Determine the (x, y) coordinate at the center of the cell enclosing the given text.  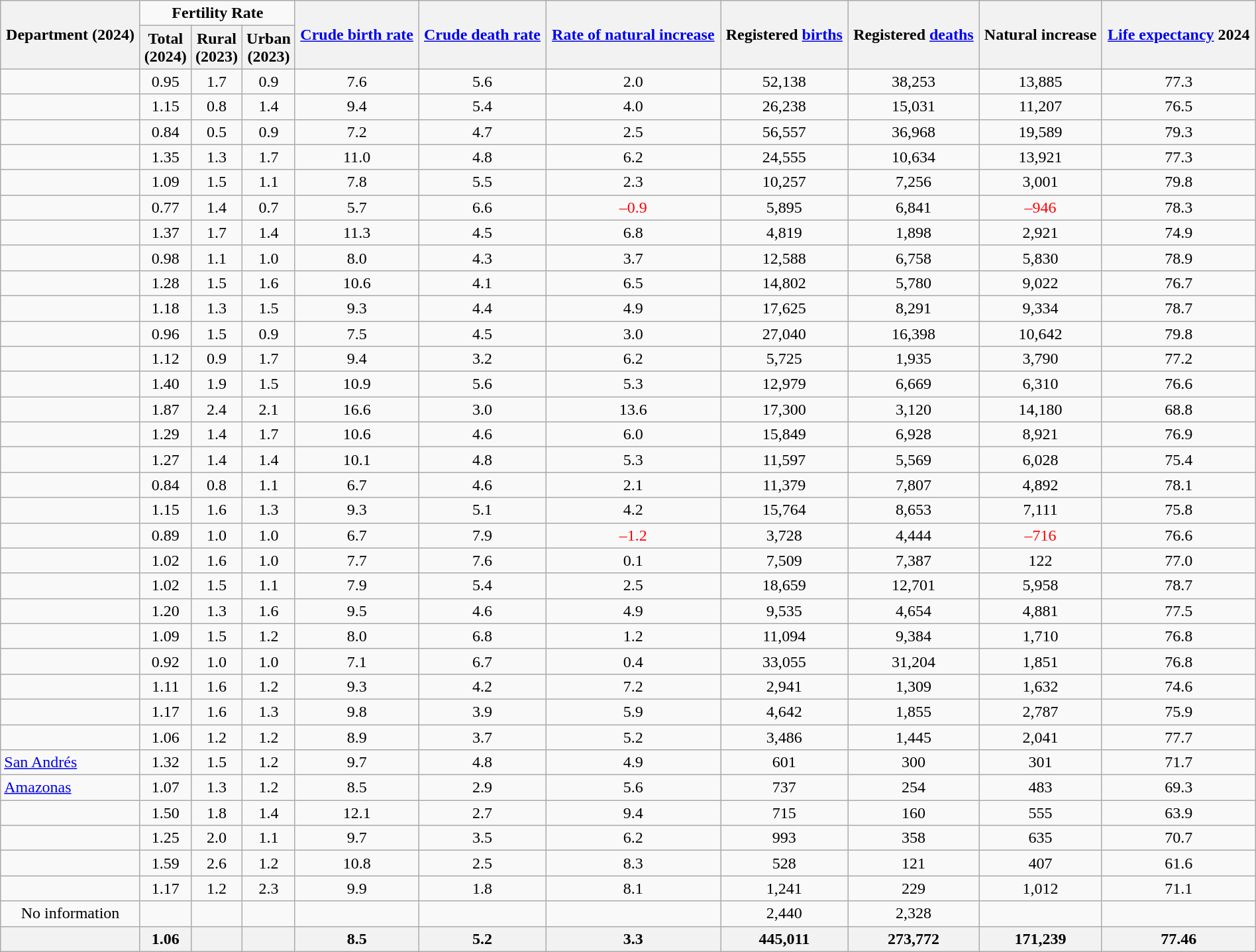
12.1 (356, 813)
2,440 (784, 914)
16.6 (356, 409)
9,334 (1040, 308)
1.59 (166, 863)
7,807 (914, 485)
6,310 (1040, 384)
Crude death rate (482, 34)
3,728 (784, 535)
1.25 (166, 838)
31,204 (914, 661)
4.4 (482, 308)
78.3 (1178, 207)
5,830 (1040, 258)
26,238 (784, 107)
4.7 (482, 132)
1.37 (166, 233)
5.1 (482, 510)
77.0 (1178, 560)
79.3 (1178, 132)
Total(2024) (166, 48)
7,256 (914, 182)
1.40 (166, 384)
11,597 (784, 460)
160 (914, 813)
2.4 (216, 409)
9,535 (784, 611)
1,632 (1040, 686)
13,885 (1040, 81)
36,968 (914, 132)
2,328 (914, 914)
9.5 (356, 611)
14,180 (1040, 409)
2.6 (216, 863)
3.5 (482, 838)
1,309 (914, 686)
254 (914, 788)
8,921 (1040, 435)
61.6 (1178, 863)
407 (1040, 863)
27,040 (784, 333)
5,895 (784, 207)
9,022 (1040, 283)
70.7 (1178, 838)
10,642 (1040, 333)
1,851 (1040, 661)
75.4 (1178, 460)
14,802 (784, 283)
11.0 (356, 157)
17,300 (784, 409)
7,387 (914, 560)
3,001 (1040, 182)
33,055 (784, 661)
–1.2 (633, 535)
15,764 (784, 510)
7.5 (356, 333)
7.7 (356, 560)
229 (914, 888)
75.9 (1178, 712)
715 (784, 813)
8.9 (356, 737)
2,921 (1040, 233)
Department (2024) (70, 34)
7.1 (356, 661)
528 (784, 863)
78.1 (1178, 485)
11,379 (784, 485)
77.2 (1178, 359)
Rural(2023) (216, 48)
6.6 (482, 207)
Rate of natural increase (633, 34)
6.0 (633, 435)
74.9 (1178, 233)
3.3 (633, 939)
19,589 (1040, 132)
445,011 (784, 939)
Fertility Rate (217, 13)
1.18 (166, 308)
6,758 (914, 258)
8,291 (914, 308)
9.8 (356, 712)
4,819 (784, 233)
5.9 (633, 712)
1.35 (166, 157)
3,486 (784, 737)
San Andrés (70, 763)
5.5 (482, 182)
1.27 (166, 460)
–716 (1040, 535)
Life expectancy 2024 (1178, 34)
Crude birth rate (356, 34)
1,710 (1040, 636)
0.4 (633, 661)
4.1 (482, 283)
4,892 (1040, 485)
–0.9 (633, 207)
1.87 (166, 409)
71.7 (1178, 763)
0.77 (166, 207)
171,239 (1040, 939)
16,398 (914, 333)
3,120 (914, 409)
24,555 (784, 157)
10.9 (356, 384)
0.96 (166, 333)
10.1 (356, 460)
635 (1040, 838)
17,625 (784, 308)
1,241 (784, 888)
273,772 (914, 939)
5,569 (914, 460)
1.11 (166, 686)
8.3 (633, 863)
4.3 (482, 258)
No information (70, 914)
122 (1040, 560)
121 (914, 863)
301 (1040, 763)
6,028 (1040, 460)
10,634 (914, 157)
68.8 (1178, 409)
Urban(2023) (268, 48)
0.7 (268, 207)
11,207 (1040, 107)
76.5 (1178, 107)
15,031 (914, 107)
6.5 (633, 283)
555 (1040, 813)
18,659 (784, 586)
71.1 (1178, 888)
0.89 (166, 535)
993 (784, 838)
5,958 (1040, 586)
2.9 (482, 788)
2,941 (784, 686)
13,921 (1040, 157)
12,701 (914, 586)
2,787 (1040, 712)
Amazonas (70, 788)
3.9 (482, 712)
1,012 (1040, 888)
Registered deaths (914, 34)
5.7 (356, 207)
4.0 (633, 107)
69.3 (1178, 788)
6,841 (914, 207)
1,935 (914, 359)
737 (784, 788)
0.1 (633, 560)
4,881 (1040, 611)
4,642 (784, 712)
11,094 (784, 636)
483 (1040, 788)
0.98 (166, 258)
77.5 (1178, 611)
6,669 (914, 384)
63.9 (1178, 813)
300 (914, 763)
7.8 (356, 182)
9.9 (356, 888)
78.9 (1178, 258)
1.32 (166, 763)
Registered births (784, 34)
38,253 (914, 81)
76.9 (1178, 435)
13.6 (633, 409)
10,257 (784, 182)
1.28 (166, 283)
3.2 (482, 359)
0.5 (216, 132)
1.12 (166, 359)
12,979 (784, 384)
7,509 (784, 560)
0.92 (166, 661)
1.07 (166, 788)
7,111 (1040, 510)
5,725 (784, 359)
5,780 (914, 283)
3,790 (1040, 359)
11.3 (356, 233)
1,898 (914, 233)
75.8 (1178, 510)
1.9 (216, 384)
601 (784, 763)
10.8 (356, 863)
1,445 (914, 737)
74.6 (1178, 686)
15,849 (784, 435)
–946 (1040, 207)
8.1 (633, 888)
1.20 (166, 611)
2.7 (482, 813)
6,928 (914, 435)
77.46 (1178, 939)
2,041 (1040, 737)
8,653 (914, 510)
9,384 (914, 636)
1,855 (914, 712)
4,444 (914, 535)
1.29 (166, 435)
0.95 (166, 81)
76.7 (1178, 283)
Natural increase (1040, 34)
56,557 (784, 132)
12,588 (784, 258)
358 (914, 838)
1.50 (166, 813)
77.7 (1178, 737)
52,138 (784, 81)
4,654 (914, 611)
